Identify which cell holds the provided text, then report its [x, y] central coordinate. 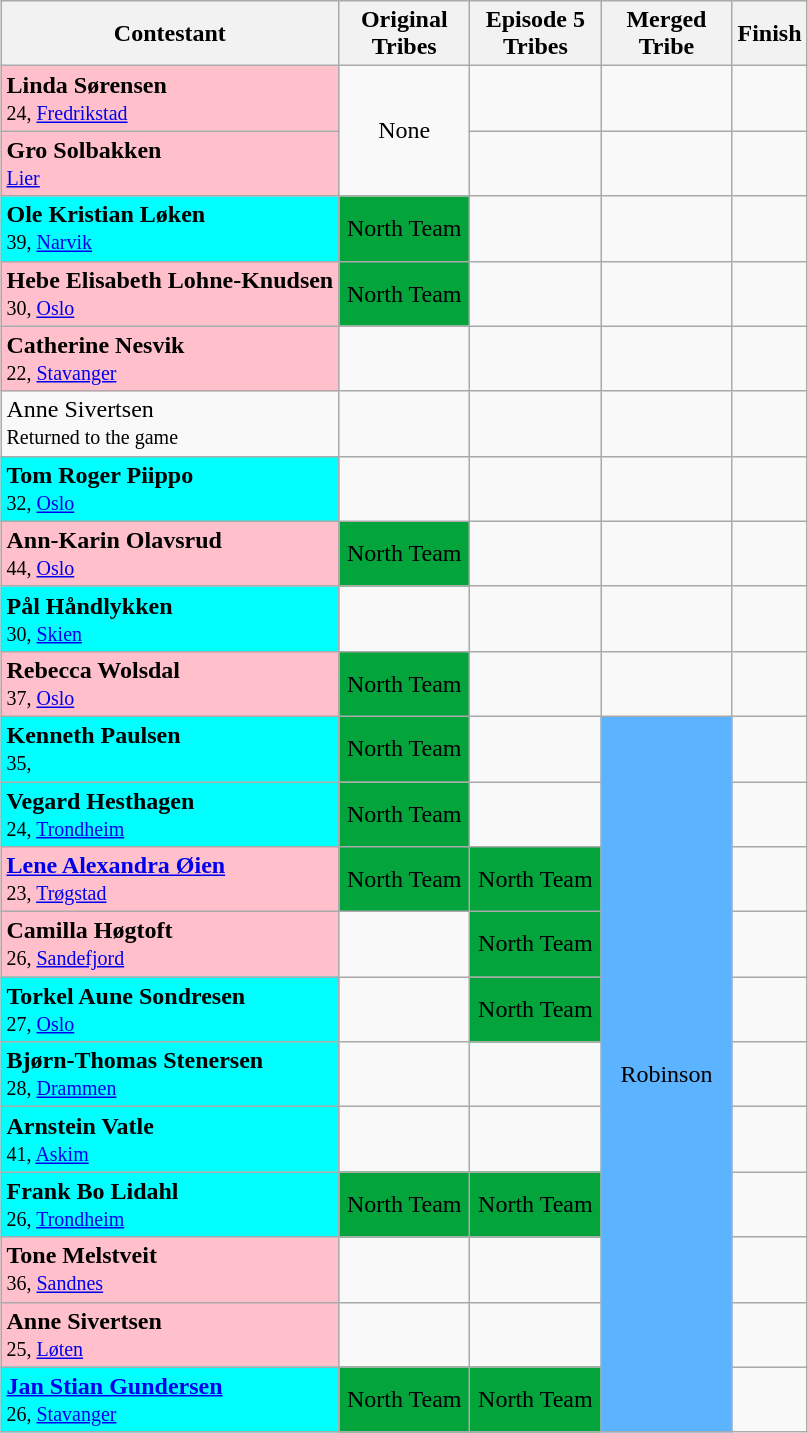
Arnstein Vatle41, Askim [170, 1140]
Contestant [170, 34]
Tone Melstveit36, Sandnes [170, 1270]
Ole Kristian Løken39, Narvik [170, 228]
Pål Håndlykken30, Skien [170, 618]
Catherine Nesvik22, Stavanger [170, 358]
Linda Sørensen24, Fredrikstad [170, 98]
MergedTribe [666, 34]
Anne Sivertsen25, Løten [170, 1334]
Ann-Karin Olavsrud44, Oslo [170, 554]
Kenneth Paulsen35, [170, 748]
Tom Roger Piippo32, Oslo [170, 488]
Hebe Elisabeth Lohne-Knudsen30, Oslo [170, 294]
Episode 5Tribes [536, 34]
Anne SivertsenReturned to the game [170, 424]
Jan Stian Gundersen26, Stavanger [170, 1400]
Rebecca Wolsdal37, Oslo [170, 684]
Lene Alexandra Øien23, Trøgstad [170, 880]
None [404, 131]
Robinson [666, 1074]
OriginalTribes [404, 34]
Frank Bo Lidahl26, Trondheim [170, 1204]
Bjørn-Thomas Stenersen28, Drammen [170, 1074]
Gro Solbakken Lier [170, 164]
Torkel Aune Sondresen27, Oslo [170, 1010]
Finish [770, 34]
Camilla Høgtoft26, Sandefjord [170, 944]
Vegard Hesthagen24, Trondheim [170, 814]
